Locate the cell with the specified text and output its (X, Y) center coordinate. 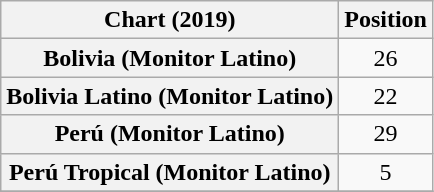
Bolivia (Monitor Latino) (170, 58)
Chart (2019) (170, 20)
Perú Tropical (Monitor Latino) (170, 172)
Bolivia Latino (Monitor Latino) (170, 96)
29 (386, 134)
Perú (Monitor Latino) (170, 134)
Position (386, 20)
22 (386, 96)
26 (386, 58)
5 (386, 172)
